Find where the given text appears and provide that cell's center as (x, y) coordinate. 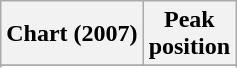
Chart (2007) (72, 34)
Peakposition (189, 34)
